Output the (x, y) coordinate of the center of the cell containing the given text.  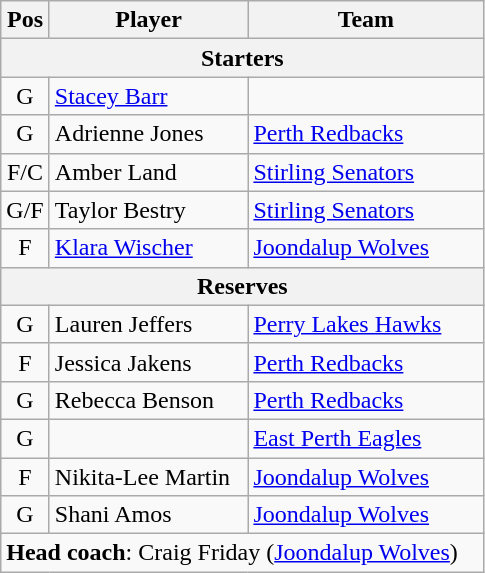
Player (148, 20)
Head coach: Craig Friday (Joondalup Wolves) (242, 553)
Taylor Bestry (148, 210)
Team (366, 20)
Pos (26, 20)
Reserves (242, 286)
Klara Wischer (148, 248)
Stacey Barr (148, 96)
Jessica Jakens (148, 362)
East Perth Eagles (366, 438)
Amber Land (148, 172)
F/C (26, 172)
Lauren Jeffers (148, 324)
G/F (26, 210)
Shani Amos (148, 515)
Adrienne Jones (148, 134)
Perry Lakes Hawks (366, 324)
Nikita-Lee Martin (148, 477)
Rebecca Benson (148, 400)
Starters (242, 58)
